From the cell containing the given text, extract its center point as [X, Y] coordinate. 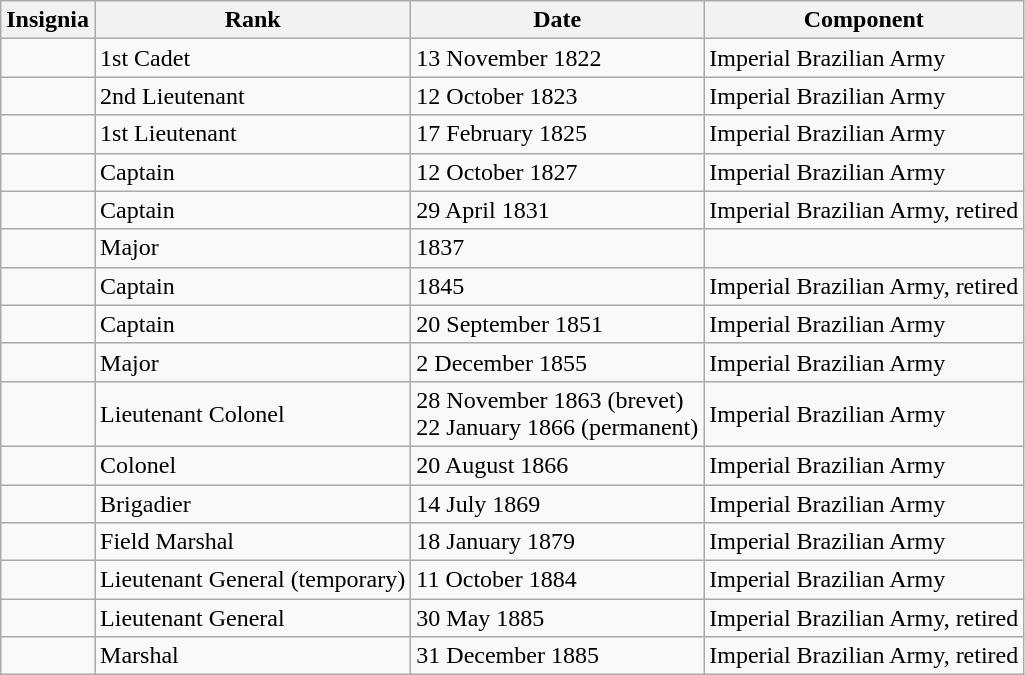
Date [558, 20]
12 October 1823 [558, 96]
20 September 1851 [558, 324]
Brigadier [253, 503]
Lieutenant General [253, 618]
31 December 1885 [558, 656]
Colonel [253, 465]
13 November 1822 [558, 58]
29 April 1831 [558, 210]
30 May 1885 [558, 618]
14 July 1869 [558, 503]
Lieutenant General (temporary) [253, 580]
1st Lieutenant [253, 134]
12 October 1827 [558, 172]
20 August 1866 [558, 465]
17 February 1825 [558, 134]
Rank [253, 20]
2nd Lieutenant [253, 96]
Marshal [253, 656]
11 October 1884 [558, 580]
Insignia [48, 20]
1st Cadet [253, 58]
1845 [558, 286]
2 December 1855 [558, 362]
1837 [558, 248]
Component [864, 20]
28 November 1863 (brevet)22 January 1866 (permanent) [558, 414]
18 January 1879 [558, 542]
Field Marshal [253, 542]
Lieutenant Colonel [253, 414]
